Scan for the cell matching the given text and deliver its (x, y) coordinate at center. 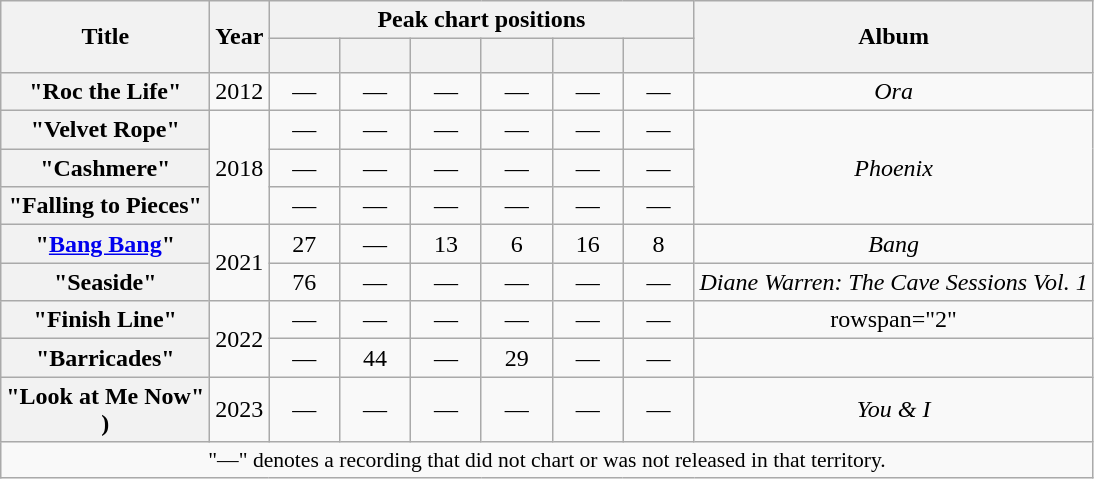
29 (516, 358)
6 (516, 244)
Diane Warren: The Cave Sessions Vol. 1 (894, 282)
"Falling to Pieces" (106, 206)
Title (106, 37)
13 (446, 244)
2021 (240, 263)
Bang (894, 244)
2022 (240, 339)
"Finish Line" (106, 320)
"—" denotes a recording that did not chart or was not released in that territory. (547, 460)
Phoenix (894, 168)
27 (304, 244)
"Roc the Life" (106, 91)
2023 (240, 410)
2018 (240, 168)
rowspan="2" (894, 320)
76 (304, 282)
Year (240, 37)
Ora (894, 91)
"Cashmere" (106, 168)
"Seaside" (106, 282)
Peak chart positions (482, 20)
"Barricades" (106, 358)
16 (588, 244)
"Look at Me Now") (106, 410)
"Velvet Rope" (106, 130)
8 (658, 244)
2012 (240, 91)
Album (894, 37)
You & I (894, 410)
"Bang Bang" (106, 244)
44 (376, 358)
